From the cell containing the given text, extract its center point as [X, Y] coordinate. 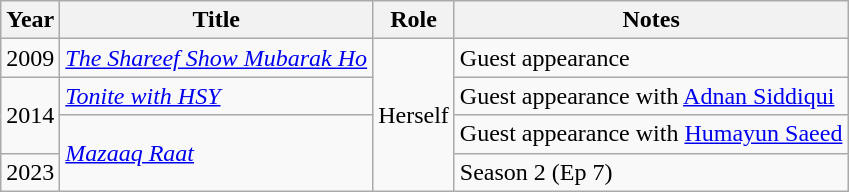
The Shareef Show Mubarak Ho [216, 58]
Mazaaq Raat [216, 153]
Year [30, 20]
2014 [30, 115]
2023 [30, 172]
Title [216, 20]
Guest appearance with Humayun Saeed [651, 134]
Guest appearance with Adnan Siddiqui [651, 96]
Herself [414, 115]
Season 2 (Ep 7) [651, 172]
Tonite with HSY [216, 96]
2009 [30, 58]
Notes [651, 20]
Guest appearance [651, 58]
Role [414, 20]
